Detect which cell encompasses the target text, then output its (X, Y) center coordinate. 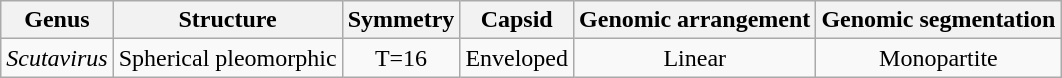
T=16 (401, 58)
Symmetry (401, 20)
Structure (228, 20)
Linear (695, 58)
Spherical pleomorphic (228, 58)
Scutavirus (57, 58)
Monopartite (938, 58)
Capsid (517, 20)
Genomic arrangement (695, 20)
Genus (57, 20)
Genomic segmentation (938, 20)
Enveloped (517, 58)
